Output the [X, Y] coordinate of the center of the cell containing the given text.  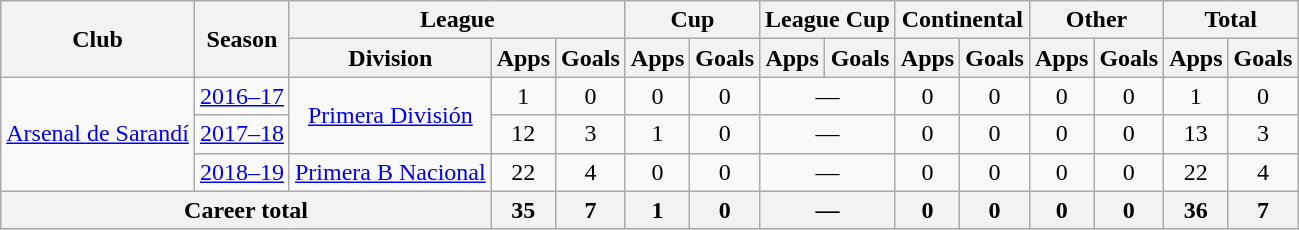
13 [1196, 134]
League Cup [828, 20]
Primera División [390, 115]
Other [1096, 20]
12 [523, 134]
League [457, 20]
Continental [962, 20]
Total [1231, 20]
Cup [692, 20]
Arsenal de Sarandí [98, 134]
Club [98, 39]
2018–19 [242, 172]
2017–18 [242, 134]
Season [242, 39]
36 [1196, 210]
Career total [246, 210]
2016–17 [242, 96]
Division [390, 58]
35 [523, 210]
Primera B Nacional [390, 172]
